Extract the [X, Y] coordinate from the center of the cell holding the provided text.  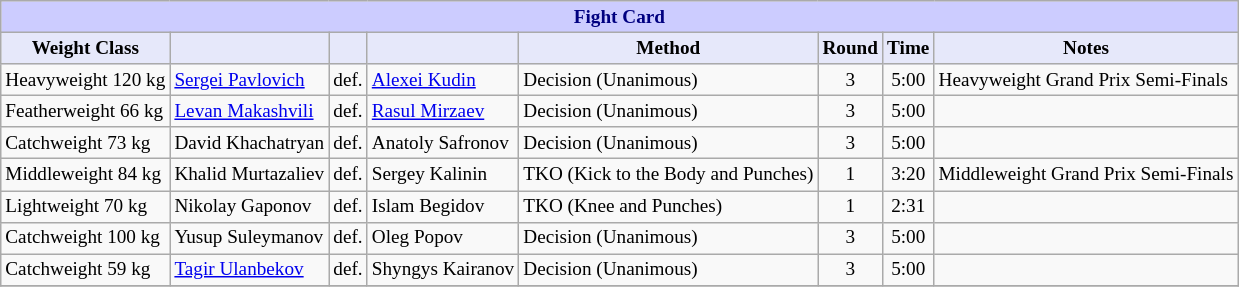
Sergey Kalinin [443, 175]
Weight Class [86, 48]
Heavyweight 120 kg [86, 80]
Catchweight 59 kg [86, 270]
Yusup Suleymanov [250, 238]
David Khachatryan [250, 143]
Tagir Ulanbekov [250, 270]
Sergei Pavlovich [250, 80]
Oleg Popov [443, 238]
Catchweight 73 kg [86, 143]
Islam Begidov [443, 206]
Round [850, 48]
Khalid Murtazaliev [250, 175]
Featherweight 66 kg [86, 111]
Levan Makashvili [250, 111]
Fight Card [620, 17]
Middleweight 84 kg [86, 175]
Catchweight 100 kg [86, 238]
Notes [1086, 48]
Middleweight Grand Prix Semi-Finals [1086, 175]
Lightweight 70 kg [86, 206]
TKO (Knee and Punches) [668, 206]
Anatoly Safronov [443, 143]
Shyngys Kairanov [443, 270]
Time [908, 48]
Alexei Kudin [443, 80]
Nikolay Gaponov [250, 206]
2:31 [908, 206]
Method [668, 48]
TKO (Kick to the Body and Punches) [668, 175]
Heavyweight Grand Prix Semi-Finals [1086, 80]
3:20 [908, 175]
Rasul Mirzaev [443, 111]
